For the text-containing cell, return its midpoint in (x, y) coordinate format. 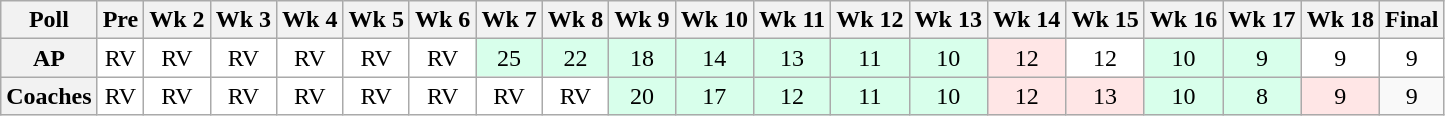
Wk 8 (575, 20)
Pre (120, 20)
20 (642, 96)
Wk 2 (177, 20)
Wk 7 (509, 20)
Wk 9 (642, 20)
14 (714, 58)
Wk 16 (1183, 20)
Wk 18 (1340, 20)
Wk 6 (442, 20)
Final (1412, 20)
18 (642, 58)
Wk 10 (714, 20)
17 (714, 96)
Poll (49, 20)
Wk 15 (1105, 20)
Wk 12 (870, 20)
8 (1262, 96)
Wk 11 (792, 20)
25 (509, 58)
Wk 5 (376, 20)
22 (575, 58)
Wk 13 (948, 20)
Wk 14 (1026, 20)
Wk 17 (1262, 20)
AP (49, 58)
Wk 4 (310, 20)
Wk 3 (243, 20)
Coaches (49, 96)
